Capture the cell that displays the provided text and extract its (X, Y) central coordinate. 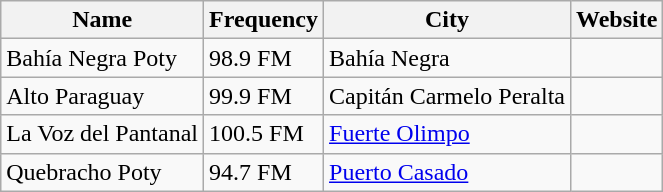
Frequency (264, 20)
Bahía Negra Poty (102, 58)
Alto Paraguay (102, 96)
Bahía Negra (448, 58)
Website (616, 20)
100.5 FM (264, 134)
98.9 FM (264, 58)
City (448, 20)
Capitán Carmelo Peralta (448, 96)
La Voz del Pantanal (102, 134)
Fuerte Olimpo (448, 134)
Puerto Casado (448, 172)
Quebracho Poty (102, 172)
Name (102, 20)
94.7 FM (264, 172)
99.9 FM (264, 96)
